Pinpoint the cell where the given text exists, returning its [x, y] midpoint coordinate. 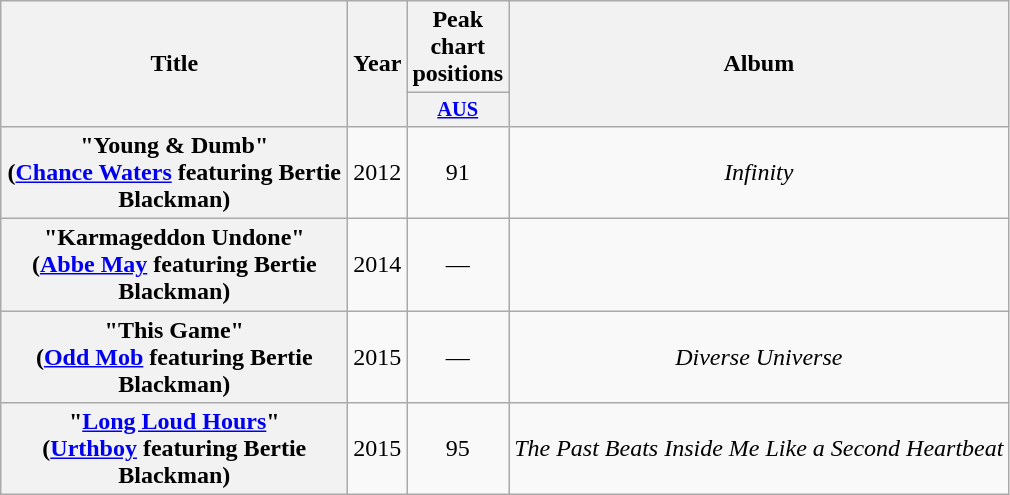
Diverse Universe [759, 357]
Album [759, 64]
2012 [378, 172]
"Long Loud Hours"(Urthboy featuring Bertie Blackman) [174, 449]
Infinity [759, 172]
Title [174, 64]
AUS [458, 110]
Peak chartpositions [458, 47]
95 [458, 449]
"Karmageddon Undone"(Abbe May featuring Bertie Blackman) [174, 265]
2014 [378, 265]
"This Game"(Odd Mob featuring Bertie Blackman) [174, 357]
The Past Beats Inside Me Like a Second Heartbeat [759, 449]
91 [458, 172]
"Young & Dumb"(Chance Waters featuring Bertie Blackman) [174, 172]
Year [378, 64]
